Return the (X, Y) coordinate for the center point of the cell that contains the specified text.  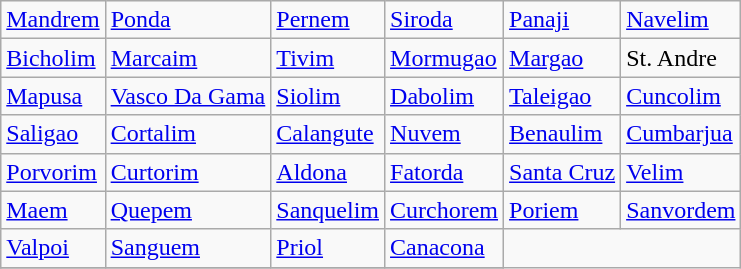
Sanquelim (328, 210)
Marcaim (188, 58)
Benaulim (562, 134)
Cuncolim (681, 96)
Nuvem (444, 134)
Pernem (328, 20)
Canacona (444, 248)
Quepem (188, 210)
Aldona (328, 172)
Mormugao (444, 58)
Sanguem (188, 248)
Porvorim (53, 172)
Taleigao (562, 96)
Sanvordem (681, 210)
Tivim (328, 58)
Siolim (328, 96)
Poriem (562, 210)
Fatorda (444, 172)
Dabolim (444, 96)
Panaji (562, 20)
Maem (53, 210)
Bicholim (53, 58)
Priol (328, 248)
Navelim (681, 20)
Saligao (53, 134)
Cortalim (188, 134)
Ponda (188, 20)
Cumbarjua (681, 134)
Vasco Da Gama (188, 96)
Curtorim (188, 172)
Mapusa (53, 96)
Santa Cruz (562, 172)
Margao (562, 58)
Velim (681, 172)
Mandrem (53, 20)
Siroda (444, 20)
Curchorem (444, 210)
Valpoi (53, 248)
Calangute (328, 134)
St. Andre (681, 58)
